Return the (x, y) coordinate for the center point of the cell that contains the specified text.  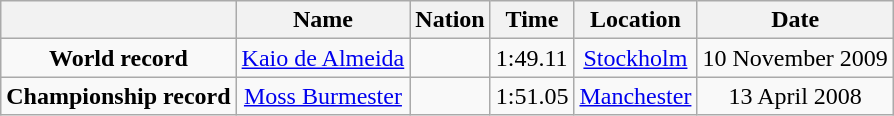
10 November 2009 (795, 58)
1:49.11 (532, 58)
World record (118, 58)
Manchester (636, 96)
Stockholm (636, 58)
Location (636, 20)
Championship record (118, 96)
Date (795, 20)
Moss Burmester (323, 96)
Nation (450, 20)
Name (323, 20)
Time (532, 20)
1:51.05 (532, 96)
Kaio de Almeida (323, 58)
13 April 2008 (795, 96)
